Scan for the cell matching the given text and deliver its [X, Y] coordinate at center. 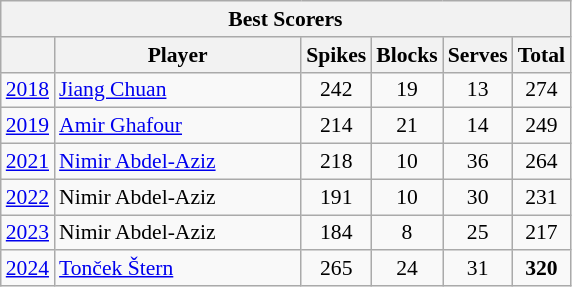
30 [478, 197]
36 [478, 162]
19 [406, 90]
184 [336, 233]
Tonček Štern [178, 269]
24 [406, 269]
Jiang Chuan [178, 90]
264 [542, 162]
218 [336, 162]
217 [542, 233]
242 [336, 90]
274 [542, 90]
191 [336, 197]
Serves [478, 55]
2018 [28, 90]
320 [542, 269]
249 [542, 126]
265 [336, 269]
2024 [28, 269]
Amir Ghafour [178, 126]
8 [406, 233]
25 [478, 233]
Player [178, 55]
13 [478, 90]
21 [406, 126]
Blocks [406, 55]
2019 [28, 126]
231 [542, 197]
2022 [28, 197]
2023 [28, 233]
Spikes [336, 55]
2021 [28, 162]
14 [478, 126]
Total [542, 55]
31 [478, 269]
214 [336, 126]
Best Scorers [286, 19]
